Return (x, y) of the center of cell containing provided text 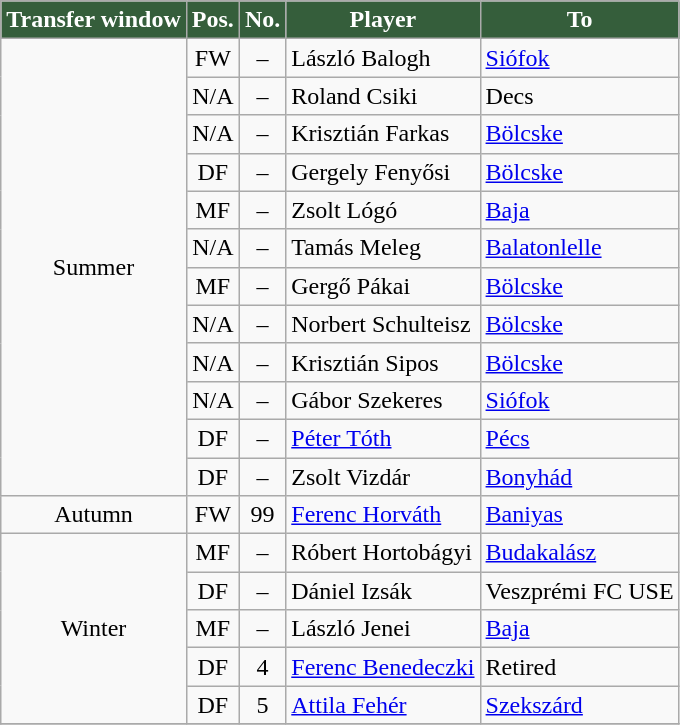
Dániel Izsák (383, 591)
Decs (580, 96)
Summer (94, 268)
Gábor Szekeres (383, 400)
Péter Tóth (383, 438)
Krisztián Farkas (383, 134)
Attila Fehér (383, 705)
Player (383, 20)
Gergő Pákai (383, 286)
László Jenei (383, 629)
No. (262, 20)
Veszprémi FC USE (580, 591)
Balatonlelle (580, 248)
99 (262, 515)
Norbert Schulteisz (383, 324)
Gergely Fenyősi (383, 172)
Winter (94, 629)
Roland Csiki (383, 96)
László Balogh (383, 58)
Szekszárd (580, 705)
Autumn (94, 515)
4 (262, 667)
Retired (580, 667)
Bonyhád (580, 477)
Baniyas (580, 515)
Zsolt Lógó (383, 210)
Zsolt Vizdár (383, 477)
Pécs (580, 438)
Ferenc Benedeczki (383, 667)
Transfer window (94, 20)
To (580, 20)
Budakalász (580, 553)
Ferenc Horváth (383, 515)
Tamás Meleg (383, 248)
Pos. (212, 20)
Róbert Hortobágyi (383, 553)
Krisztián Sipos (383, 362)
5 (262, 705)
